Search for the cell housing the specified text and yield its (x, y) center coordinate. 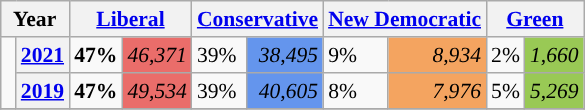
Liberal (130, 19)
Conservative (258, 19)
9% (356, 55)
40,605 (286, 91)
5% (506, 91)
38,495 (286, 55)
1,660 (554, 55)
New Democratic (404, 19)
Year (34, 19)
Green (535, 19)
7,976 (437, 91)
46,371 (156, 55)
2019 (42, 91)
8% (356, 91)
2% (506, 55)
5,269 (554, 91)
8,934 (437, 55)
2021 (42, 55)
49,534 (156, 91)
